Detect which cell encompasses the target text, then output its (X, Y) center coordinate. 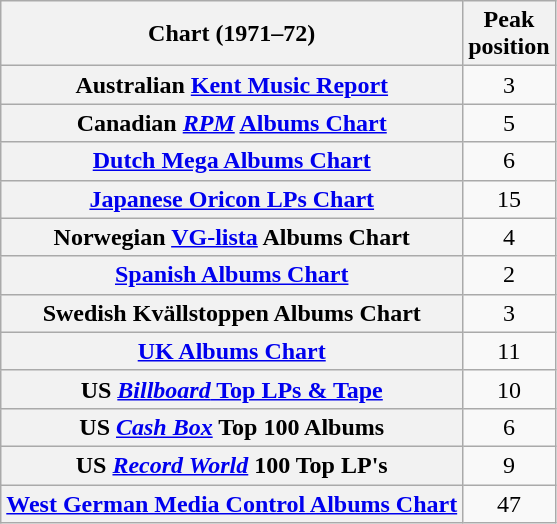
UK Albums Chart (232, 351)
5 (509, 123)
4 (509, 237)
Canadian RPM Albums Chart (232, 123)
Australian Kent Music Report (232, 85)
15 (509, 199)
Norwegian VG-lista Albums Chart (232, 237)
9 (509, 465)
Japanese Oricon LPs Chart (232, 199)
US Cash Box Top 100 Albums (232, 427)
Spanish Albums Chart (232, 275)
Peakposition (509, 34)
11 (509, 351)
10 (509, 389)
US Billboard Top LPs & Tape (232, 389)
Chart (1971–72) (232, 34)
2 (509, 275)
US Record World 100 Top LP's (232, 465)
West German Media Control Albums Chart (232, 503)
Dutch Mega Albums Chart (232, 161)
Swedish Kvällstoppen Albums Chart (232, 313)
47 (509, 503)
